Return [X, Y] of the center of cell containing provided text 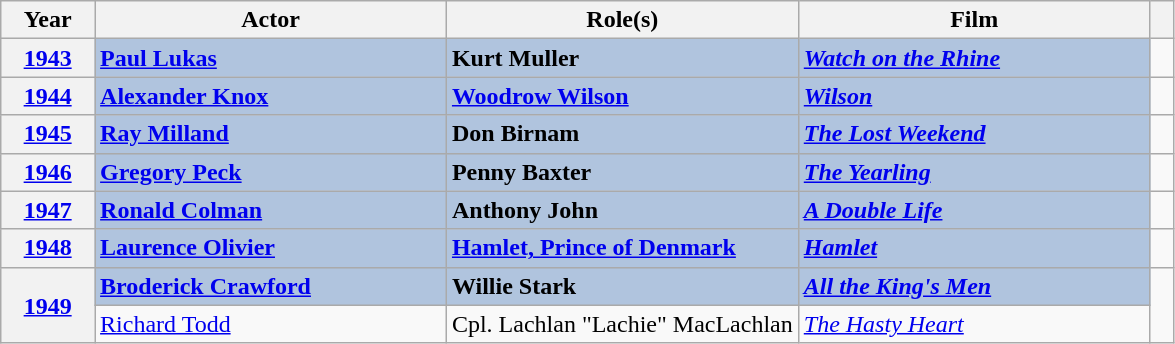
Hamlet [974, 248]
The Lost Weekend [974, 134]
1945 [48, 134]
Penny Baxter [622, 172]
Woodrow Wilson [622, 96]
Watch on the Rhine [974, 58]
The Yearling [974, 172]
Cpl. Lachlan "Lachie" MacLachlan [622, 324]
The Hasty Heart [974, 324]
Film [974, 20]
Richard Todd [271, 324]
Paul Lukas [271, 58]
1948 [48, 248]
Year [48, 20]
Broderick Crawford [271, 286]
1949 [48, 305]
Actor [271, 20]
All the King's Men [974, 286]
Laurence Olivier [271, 248]
Don Birnam [622, 134]
Willie Stark [622, 286]
Wilson [974, 96]
1943 [48, 58]
1944 [48, 96]
Hamlet, Prince of Denmark [622, 248]
Anthony John [622, 210]
A Double Life [974, 210]
Role(s) [622, 20]
Gregory Peck [271, 172]
Kurt Muller [622, 58]
Ray Milland [271, 134]
1947 [48, 210]
Ronald Colman [271, 210]
1946 [48, 172]
Alexander Knox [271, 96]
